Identify which cell holds the provided text, then report its [x, y] central coordinate. 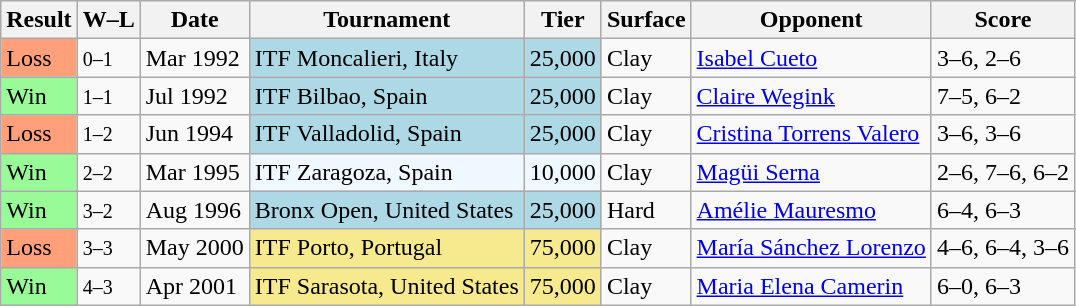
3–6, 3–6 [1002, 134]
4–6, 6–4, 3–6 [1002, 248]
Bronx Open, United States [386, 210]
6–0, 6–3 [1002, 286]
ITF Porto, Portugal [386, 248]
Apr 2001 [194, 286]
7–5, 6–2 [1002, 96]
Date [194, 20]
3–6, 2–6 [1002, 58]
2–6, 7–6, 6–2 [1002, 172]
Result [39, 20]
Aug 1996 [194, 210]
Opponent [811, 20]
May 2000 [194, 248]
6–4, 6–3 [1002, 210]
10,000 [562, 172]
María Sánchez Lorenzo [811, 248]
ITF Bilbao, Spain [386, 96]
W–L [108, 20]
1–2 [108, 134]
Mar 1992 [194, 58]
ITF Moncalieri, Italy [386, 58]
2–2 [108, 172]
Magüi Serna [811, 172]
ITF Zaragoza, Spain [386, 172]
ITF Sarasota, United States [386, 286]
4–3 [108, 286]
3–3 [108, 248]
Amélie Mauresmo [811, 210]
Tier [562, 20]
Mar 1995 [194, 172]
3–2 [108, 210]
Cristina Torrens Valero [811, 134]
ITF Valladolid, Spain [386, 134]
1–1 [108, 96]
Jun 1994 [194, 134]
Isabel Cueto [811, 58]
Jul 1992 [194, 96]
0–1 [108, 58]
Tournament [386, 20]
Score [1002, 20]
Hard [646, 210]
Maria Elena Camerin [811, 286]
Claire Wegink [811, 96]
Surface [646, 20]
